Find where the given text appears and provide that cell's center as [X, Y] coordinate. 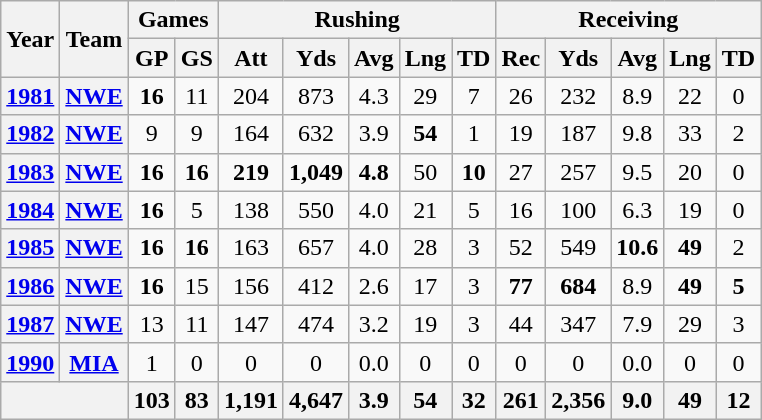
138 [250, 210]
Att [250, 58]
33 [690, 134]
103 [152, 400]
4,647 [316, 400]
32 [474, 400]
6.3 [638, 210]
632 [316, 134]
Games [173, 20]
44 [521, 324]
17 [425, 286]
2.6 [374, 286]
4.8 [374, 172]
28 [425, 248]
347 [578, 324]
232 [578, 96]
1,191 [250, 400]
GP [152, 58]
147 [250, 324]
100 [578, 210]
1984 [30, 210]
1990 [30, 362]
Receiving [628, 20]
1983 [30, 172]
1987 [30, 324]
GS [196, 58]
83 [196, 400]
412 [316, 286]
20 [690, 172]
9.5 [638, 172]
21 [425, 210]
12 [738, 400]
474 [316, 324]
163 [250, 248]
1,049 [316, 172]
549 [578, 248]
MIA [94, 362]
219 [250, 172]
156 [250, 286]
550 [316, 210]
15 [196, 286]
187 [578, 134]
50 [425, 172]
7 [474, 96]
13 [152, 324]
204 [250, 96]
Rushing [357, 20]
3.2 [374, 324]
684 [578, 286]
27 [521, 172]
1985 [30, 248]
257 [578, 172]
22 [690, 96]
1982 [30, 134]
261 [521, 400]
1981 [30, 96]
657 [316, 248]
Rec [521, 58]
1986 [30, 286]
4.3 [374, 96]
10.6 [638, 248]
52 [521, 248]
77 [521, 286]
9.8 [638, 134]
Team [94, 39]
2,356 [578, 400]
10 [474, 172]
26 [521, 96]
9.0 [638, 400]
Year [30, 39]
164 [250, 134]
873 [316, 96]
7.9 [638, 324]
